Output the (X, Y) coordinate of the center of the cell containing the given text.  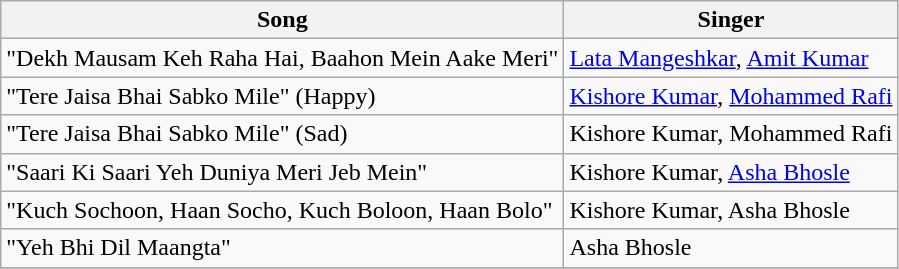
"Saari Ki Saari Yeh Duniya Meri Jeb Mein" (282, 172)
"Yeh Bhi Dil Maangta" (282, 248)
Song (282, 20)
"Dekh Mausam Keh Raha Hai, Baahon Mein Aake Meri" (282, 58)
Singer (731, 20)
"Kuch Sochoon, Haan Socho, Kuch Boloon, Haan Bolo" (282, 210)
Lata Mangeshkar, Amit Kumar (731, 58)
Asha Bhosle (731, 248)
"Tere Jaisa Bhai Sabko Mile" (Sad) (282, 134)
"Tere Jaisa Bhai Sabko Mile" (Happy) (282, 96)
